For the text-containing cell, return its midpoint in (X, Y) coordinate format. 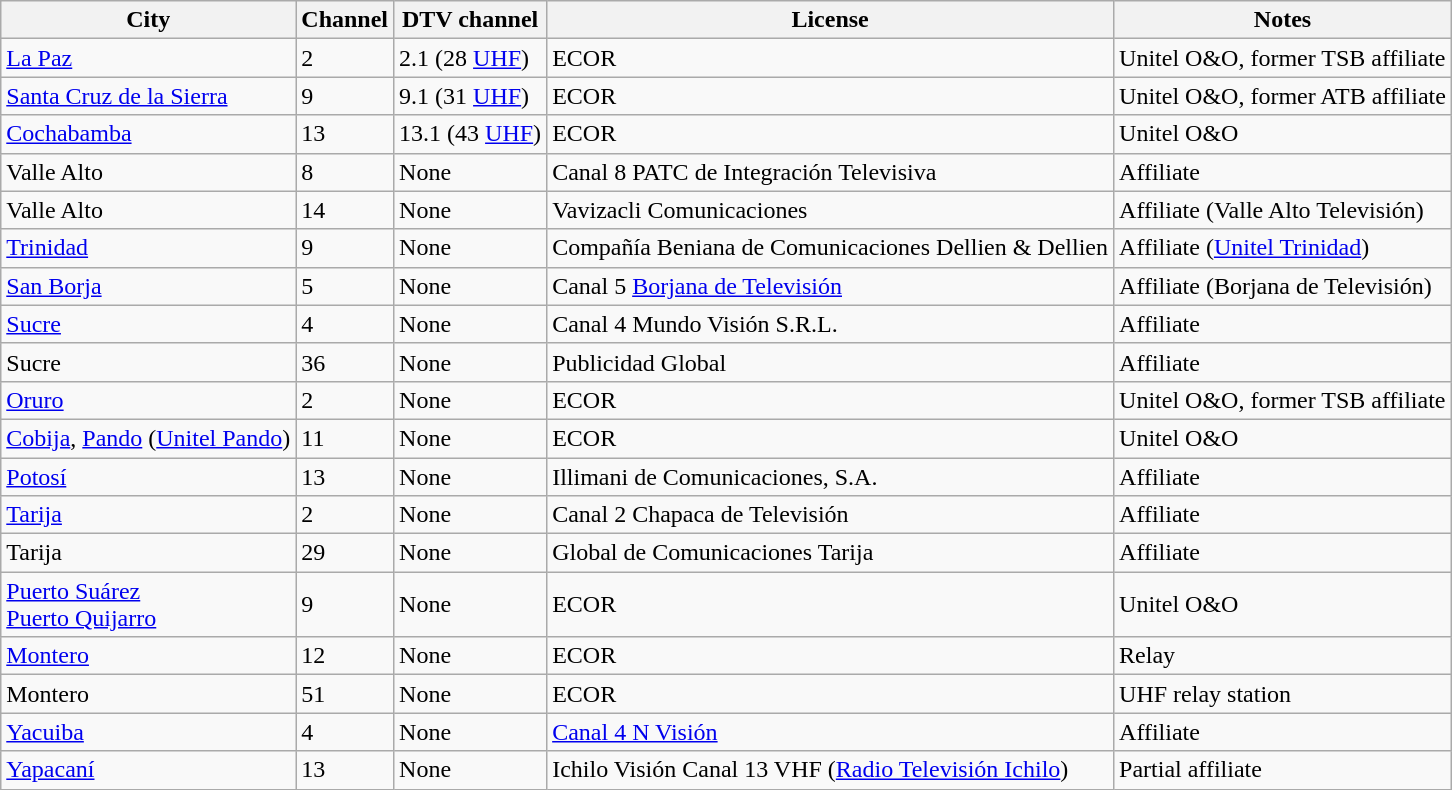
11 (345, 438)
Compañía Beniana de Comunicaciones Dellien & Dellien (830, 248)
Canal 4 N Visión (830, 732)
Unitel O&O, former ATB affiliate (1283, 96)
Potosí (148, 477)
9.1 (31 UHF) (470, 96)
City (148, 20)
Trinidad (148, 248)
Cochabamba (148, 134)
Canal 2 Chapaca de Televisión (830, 515)
Oruro (148, 400)
Notes (1283, 20)
Vavizacli Comunicaciones (830, 210)
Ichilo Visión Canal 13 VHF (Radio Televisión Ichilo) (830, 770)
Cobija, Pando (Unitel Pando) (148, 438)
51 (345, 694)
Partial affiliate (1283, 770)
36 (345, 362)
Illimani de Comunicaciones, S.A. (830, 477)
Yapacaní (148, 770)
Santa Cruz de la Sierra (148, 96)
14 (345, 210)
Global de Comunicaciones Tarija (830, 553)
Affiliate (Valle Alto Televisión) (1283, 210)
Canal 4 Mundo Visión S.R.L. (830, 324)
San Borja (148, 286)
Puerto SuárezPuerto Quijarro (148, 604)
2.1 (28 UHF) (470, 58)
Publicidad Global (830, 362)
Affiliate (Borjana de Televisión) (1283, 286)
Yacuiba (148, 732)
29 (345, 553)
Canal 8 PATC de Integración Televisiva (830, 172)
UHF relay station (1283, 694)
12 (345, 656)
5 (345, 286)
Channel (345, 20)
DTV channel (470, 20)
Relay (1283, 656)
Affiliate (Unitel Trinidad) (1283, 248)
8 (345, 172)
13.1 (43 UHF) (470, 134)
Canal 5 Borjana de Televisión (830, 286)
License (830, 20)
La Paz (148, 58)
